Find where the given text appears and provide that cell's center as (x, y) coordinate. 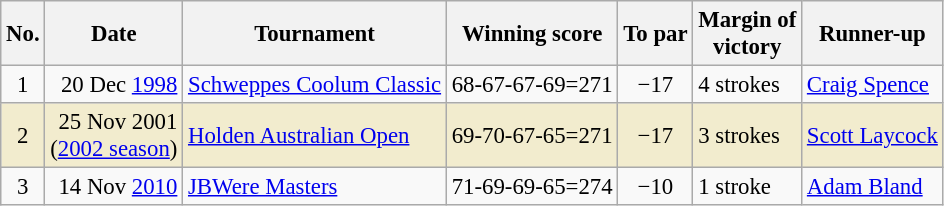
−10 (656, 187)
Date (114, 34)
To par (656, 34)
3 (23, 187)
3 strokes (748, 136)
2 (23, 136)
Craig Spence (873, 85)
4 strokes (748, 85)
Runner-up (873, 34)
Winning score (532, 34)
Adam Bland (873, 187)
1 stroke (748, 187)
Scott Laycock (873, 136)
Margin ofvictory (748, 34)
69-70-67-65=271 (532, 136)
Tournament (315, 34)
25 Nov 2001(2002 season) (114, 136)
68-67-67-69=271 (532, 85)
Holden Australian Open (315, 136)
1 (23, 85)
JBWere Masters (315, 187)
No. (23, 34)
20 Dec 1998 (114, 85)
71-69-69-65=274 (532, 187)
Schweppes Coolum Classic (315, 85)
14 Nov 2010 (114, 187)
